Detect which cell encompasses the target text, then output its (X, Y) center coordinate. 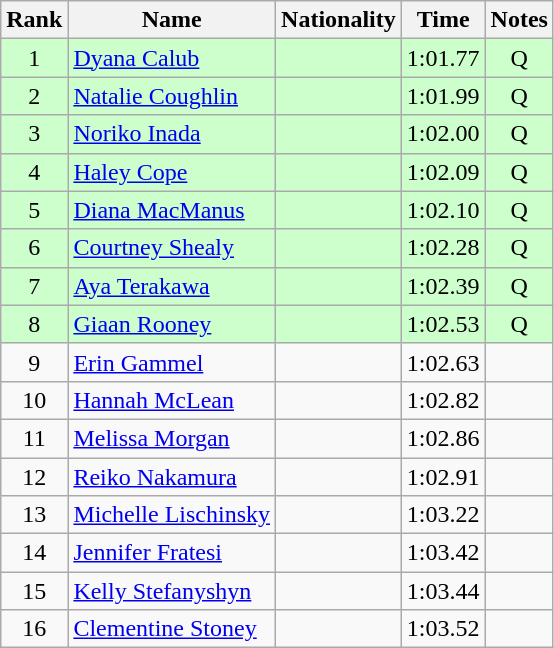
1:02.53 (443, 324)
6 (34, 248)
1:01.99 (443, 96)
Courtney Shealy (172, 248)
Dyana Calub (172, 58)
1 (34, 58)
Rank (34, 20)
1:03.22 (443, 515)
1:03.44 (443, 591)
Natalie Coughlin (172, 96)
Erin Gammel (172, 362)
Name (172, 20)
Haley Cope (172, 172)
1:02.28 (443, 248)
1:02.39 (443, 286)
Michelle Lischinsky (172, 515)
Melissa Morgan (172, 438)
Noriko Inada (172, 134)
14 (34, 553)
7 (34, 286)
Hannah McLean (172, 400)
Jennifer Fratesi (172, 553)
12 (34, 477)
Time (443, 20)
1:02.00 (443, 134)
Giaan Rooney (172, 324)
Notes (519, 20)
5 (34, 210)
1:02.86 (443, 438)
11 (34, 438)
1:02.63 (443, 362)
1:02.10 (443, 210)
Kelly Stefanyshyn (172, 591)
10 (34, 400)
2 (34, 96)
Diana MacManus (172, 210)
13 (34, 515)
1:02.09 (443, 172)
1:02.91 (443, 477)
1:03.52 (443, 629)
Clementine Stoney (172, 629)
Reiko Nakamura (172, 477)
9 (34, 362)
1:03.42 (443, 553)
15 (34, 591)
8 (34, 324)
1:01.77 (443, 58)
Nationality (339, 20)
Aya Terakawa (172, 286)
16 (34, 629)
4 (34, 172)
1:02.82 (443, 400)
3 (34, 134)
